Return the [x, y] coordinate for the center point of the cell that contains the specified text.  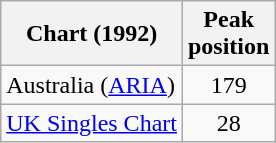
28 [228, 123]
Australia (ARIA) [92, 85]
179 [228, 85]
Chart (1992) [92, 34]
UK Singles Chart [92, 123]
Peakposition [228, 34]
